Search for the cell housing the specified text and yield its [X, Y] center coordinate. 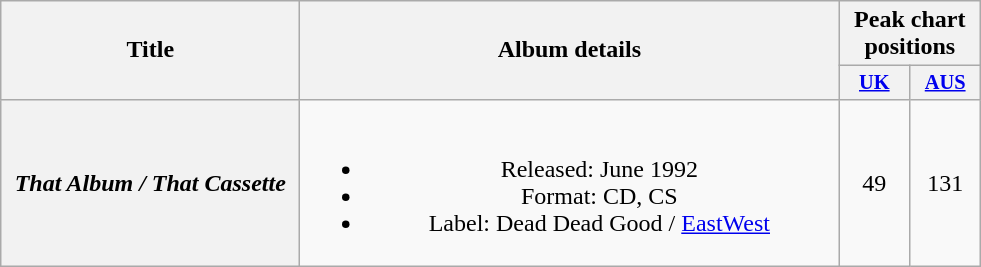
Released: June 1992Format: CD, CSLabel: Dead Dead Good / EastWest [570, 182]
That Album / That Cassette [150, 182]
UK [874, 83]
Title [150, 50]
Album details [570, 50]
AUS [946, 83]
49 [874, 182]
Peak chartpositions [910, 34]
131 [946, 182]
